Search for the cell housing the specified text and yield its (X, Y) center coordinate. 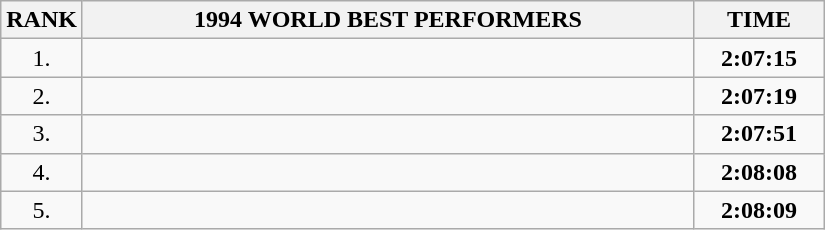
5. (42, 210)
2:08:09 (760, 210)
1994 WORLD BEST PERFORMERS (388, 20)
RANK (42, 20)
TIME (760, 20)
4. (42, 172)
2:08:08 (760, 172)
3. (42, 134)
2:07:19 (760, 96)
2:07:15 (760, 58)
1. (42, 58)
2. (42, 96)
2:07:51 (760, 134)
